Scan for the cell matching the given text and deliver its [x, y] coordinate at center. 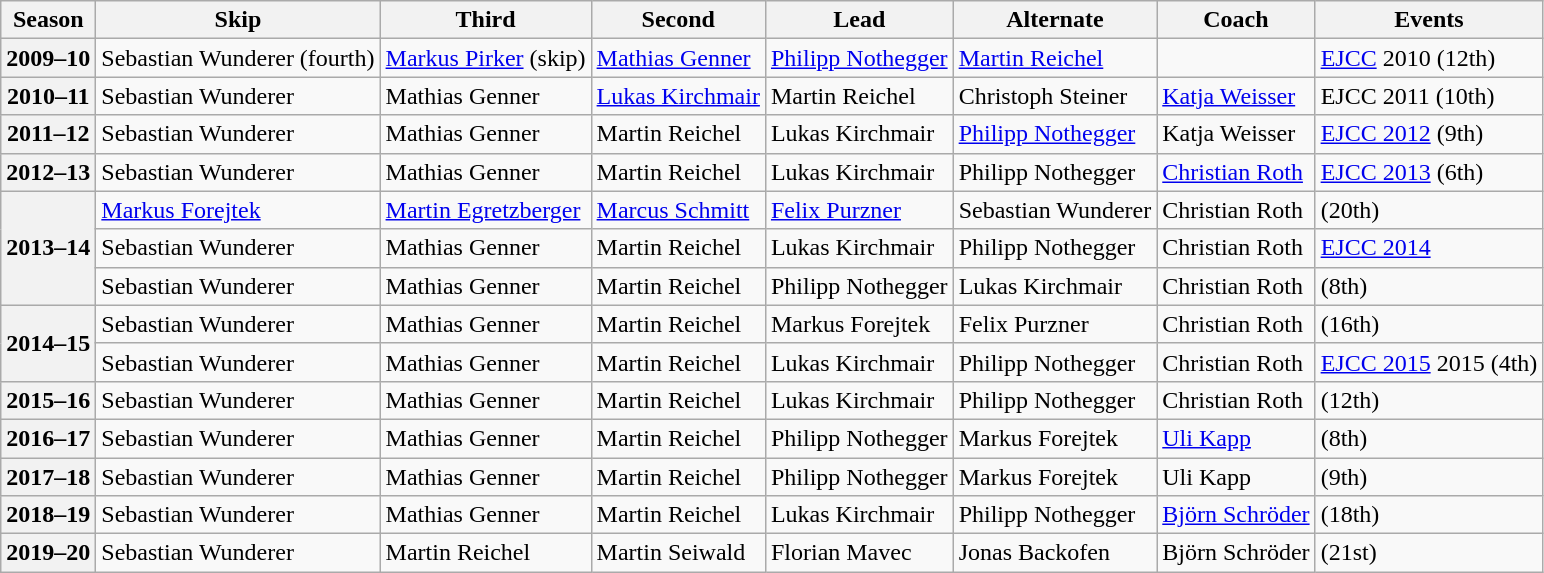
(21st) [1429, 553]
Markus Pirker (skip) [486, 58]
EJCC 2015 2015 (4th) [1429, 362]
2016–17 [48, 438]
Christoph Steiner [1055, 96]
Second [678, 20]
Season [48, 20]
Events [1429, 20]
(12th) [1429, 400]
Alternate [1055, 20]
Sebastian Wunderer (fourth) [238, 58]
Lead [859, 20]
2010–11 [48, 96]
2009–10 [48, 58]
2011–12 [48, 134]
Coach [1236, 20]
EJCC 2013 (6th) [1429, 172]
EJCC 2014 [1429, 248]
Martin Seiwald [678, 553]
(16th) [1429, 324]
2012–13 [48, 172]
EJCC 2011 (10th) [1429, 96]
(18th) [1429, 515]
2014–15 [48, 343]
EJCC 2010 (12th) [1429, 58]
2017–18 [48, 477]
Jonas Backofen [1055, 553]
2013–14 [48, 248]
2019–20 [48, 553]
2015–16 [48, 400]
(9th) [1429, 477]
(20th) [1429, 210]
EJCC 2012 (9th) [1429, 134]
Marcus Schmitt [678, 210]
2018–19 [48, 515]
Skip [238, 20]
Florian Mavec [859, 553]
Martin Egretzberger [486, 210]
Third [486, 20]
